Scan for the cell matching the given text and deliver its [x, y] coordinate at center. 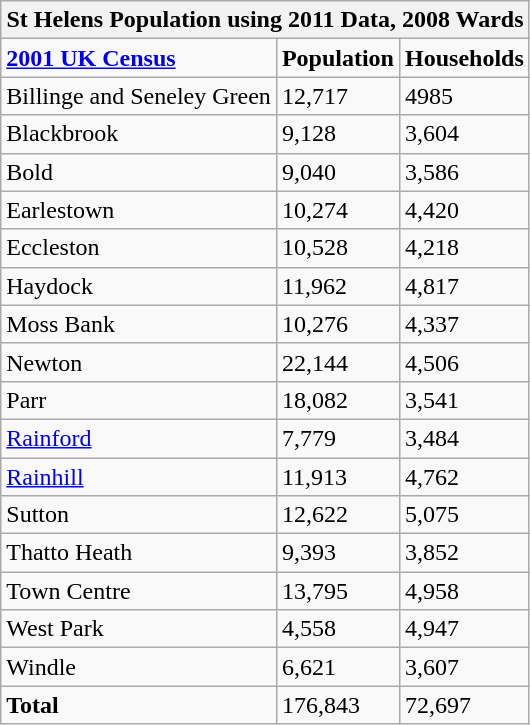
3,586 [464, 172]
4985 [464, 96]
72,697 [464, 705]
Town Centre [139, 591]
9,393 [338, 553]
3,604 [464, 134]
Blackbrook [139, 134]
10,274 [338, 210]
Billinge and Seneley Green [139, 96]
Newton [139, 362]
Total [139, 705]
3,852 [464, 553]
9,128 [338, 134]
4,420 [464, 210]
13,795 [338, 591]
3,541 [464, 400]
Windle [139, 667]
Population [338, 58]
6,621 [338, 667]
Bold [139, 172]
3,607 [464, 667]
4,958 [464, 591]
11,962 [338, 286]
Sutton [139, 515]
176,843 [338, 705]
4,337 [464, 324]
4,762 [464, 477]
12,717 [338, 96]
10,276 [338, 324]
10,528 [338, 248]
4,558 [338, 629]
2001 UK Census [139, 58]
4,947 [464, 629]
3,484 [464, 438]
Rainhill [139, 477]
4,218 [464, 248]
7,779 [338, 438]
4,506 [464, 362]
9,040 [338, 172]
Households [464, 58]
5,075 [464, 515]
Haydock [139, 286]
Thatto Heath [139, 553]
11,913 [338, 477]
4,817 [464, 286]
12,622 [338, 515]
West Park [139, 629]
Parr [139, 400]
Eccleston [139, 248]
22,144 [338, 362]
Earlestown [139, 210]
St Helens Population using 2011 Data, 2008 Wards [266, 20]
Moss Bank [139, 324]
18,082 [338, 400]
Rainford [139, 438]
